Extract the [X, Y] coordinate from the center of the cell holding the provided text.  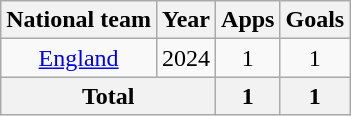
England [79, 58]
Total [108, 96]
Year [186, 20]
National team [79, 20]
Goals [315, 20]
Apps [248, 20]
2024 [186, 58]
